Determine the [X, Y] coordinate at the center of the cell enclosing the given text.  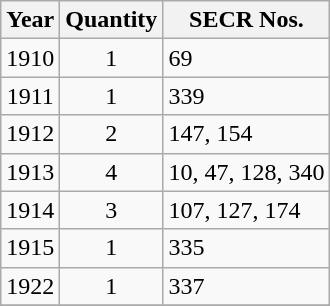
10, 47, 128, 340 [246, 172]
1912 [30, 134]
1915 [30, 248]
1914 [30, 210]
3 [112, 210]
147, 154 [246, 134]
107, 127, 174 [246, 210]
1922 [30, 286]
335 [246, 248]
1910 [30, 58]
339 [246, 96]
SECR Nos. [246, 20]
1911 [30, 96]
69 [246, 58]
337 [246, 286]
Quantity [112, 20]
1913 [30, 172]
Year [30, 20]
4 [112, 172]
2 [112, 134]
